From the cell containing the given text, extract its center point as (x, y) coordinate. 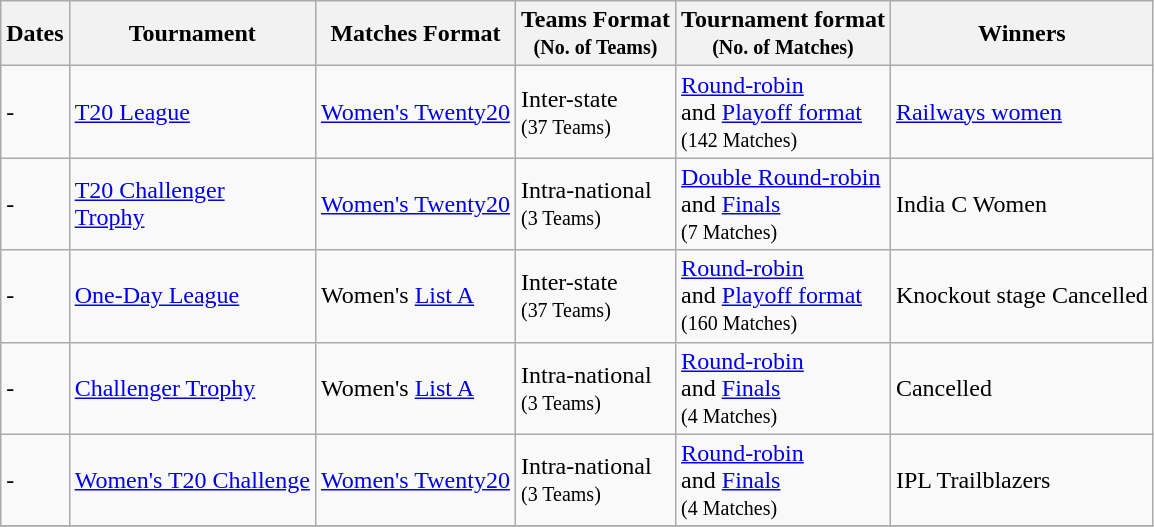
Tournament (192, 34)
T20 League (192, 112)
Double Round-robin and Finals(7 Matches) (784, 204)
Cancelled (1022, 388)
T20 ChallengerTrophy (192, 204)
Matches Format (415, 34)
Knockout stage Cancelled (1022, 296)
One-Day League (192, 296)
Teams Format (No. of Teams) (595, 34)
India C Women (1022, 204)
Round-robin and Playoff format(160 Matches) (784, 296)
Dates (35, 34)
Women's T20 Challenge (192, 480)
Challenger Trophy (192, 388)
Tournament format (No. of Matches) (784, 34)
Winners (1022, 34)
Round-robin and Playoff format(142 Matches) (784, 112)
Railways women (1022, 112)
IPL Trailblazers (1022, 480)
